Search for the cell housing the specified text and yield its (x, y) center coordinate. 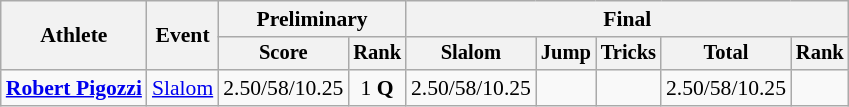
Event (182, 36)
Jump (566, 54)
1 Q (377, 88)
Final (628, 19)
Total (726, 54)
Robert Pigozzi (74, 88)
Preliminary (312, 19)
Athlete (74, 36)
Tricks (628, 54)
Score (283, 54)
